Return the (X, Y) coordinate for the center point of the cell that contains the specified text.  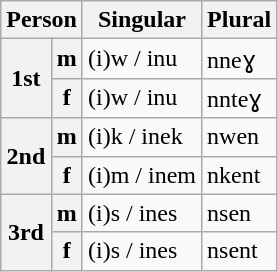
Singular (142, 20)
3rd (26, 232)
2nd (26, 156)
(i)k / inek (142, 137)
nnteɣ (240, 98)
nwen (240, 137)
1st (26, 78)
Plural (240, 20)
(i)m / inem (142, 175)
Person (42, 20)
nsen (240, 213)
nsent (240, 251)
nneɣ (240, 59)
nkent (240, 175)
